Find where the given text appears and provide that cell's center as (X, Y) coordinate. 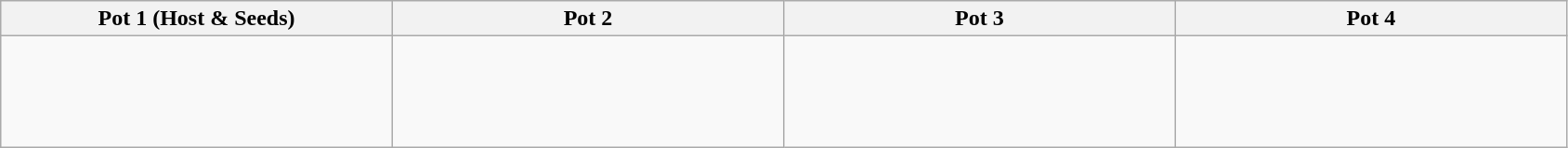
Pot 4 (1371, 19)
Pot 2 (587, 19)
Pot 1 (Host & Seeds) (197, 19)
Pot 3 (979, 19)
